Provide the (x, y) coordinate of the cell's center where the given text is located.  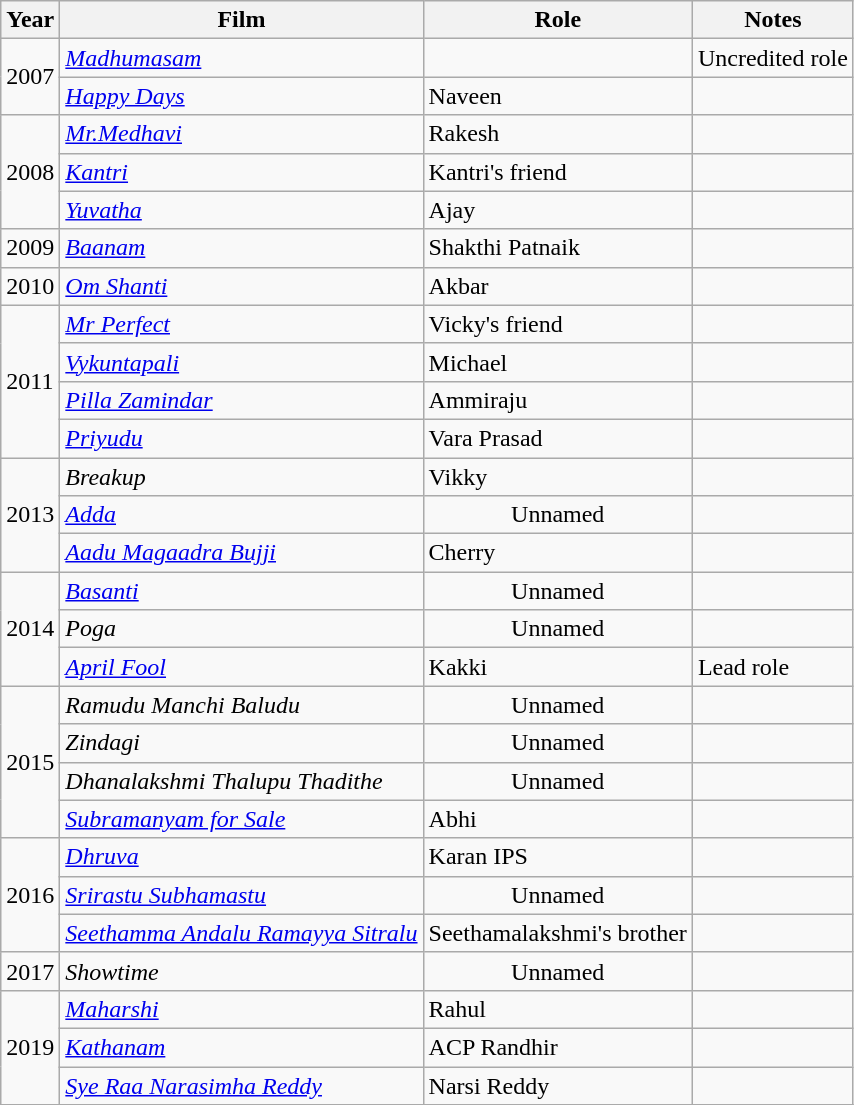
Abhi (558, 819)
Role (558, 20)
Dhanalakshmi Thalupu Thadithe (242, 781)
Year (30, 20)
Vicky's friend (558, 324)
2013 (30, 515)
Seethamalakshmi's brother (558, 933)
Dhruva (242, 857)
Yuvatha (242, 210)
2009 (30, 248)
2011 (30, 381)
Showtime (242, 971)
Narsi Reddy (558, 1085)
Pilla Zamindar (242, 400)
Notes (772, 20)
2010 (30, 286)
Vikky (558, 477)
Karan IPS (558, 857)
Madhumasam (242, 58)
Rahul (558, 1009)
Kakki (558, 667)
2008 (30, 172)
Om Shanti (242, 286)
Cherry (558, 553)
Zindagi (242, 743)
Seethamma Andalu Ramayya Sitralu (242, 933)
Kantri's friend (558, 172)
Priyudu (242, 438)
Film (242, 20)
Ramudu Manchi Baludu (242, 705)
2017 (30, 971)
April Fool (242, 667)
2007 (30, 77)
Lead role (772, 667)
Baanam (242, 248)
2015 (30, 762)
Michael (558, 362)
Uncredited role (772, 58)
ACP Randhir (558, 1047)
Ammiraju (558, 400)
Subramanyam for Sale (242, 819)
Kantri (242, 172)
Vykuntapali (242, 362)
Mr.Medhavi (242, 134)
Ajay (558, 210)
Breakup (242, 477)
Rakesh (558, 134)
2019 (30, 1047)
Poga (242, 629)
Vara Prasad (558, 438)
Sye Raa Narasimha Reddy (242, 1085)
Mr Perfect (242, 324)
2016 (30, 895)
2014 (30, 629)
Kathanam (242, 1047)
Shakthi Patnaik (558, 248)
Naveen (558, 96)
Akbar (558, 286)
Srirastu Subhamastu (242, 895)
Happy Days (242, 96)
Maharshi (242, 1009)
Basanti (242, 591)
Aadu Magaadra Bujji (242, 553)
Adda (242, 515)
